Output the (X, Y) coordinate of the center of the cell containing the given text.  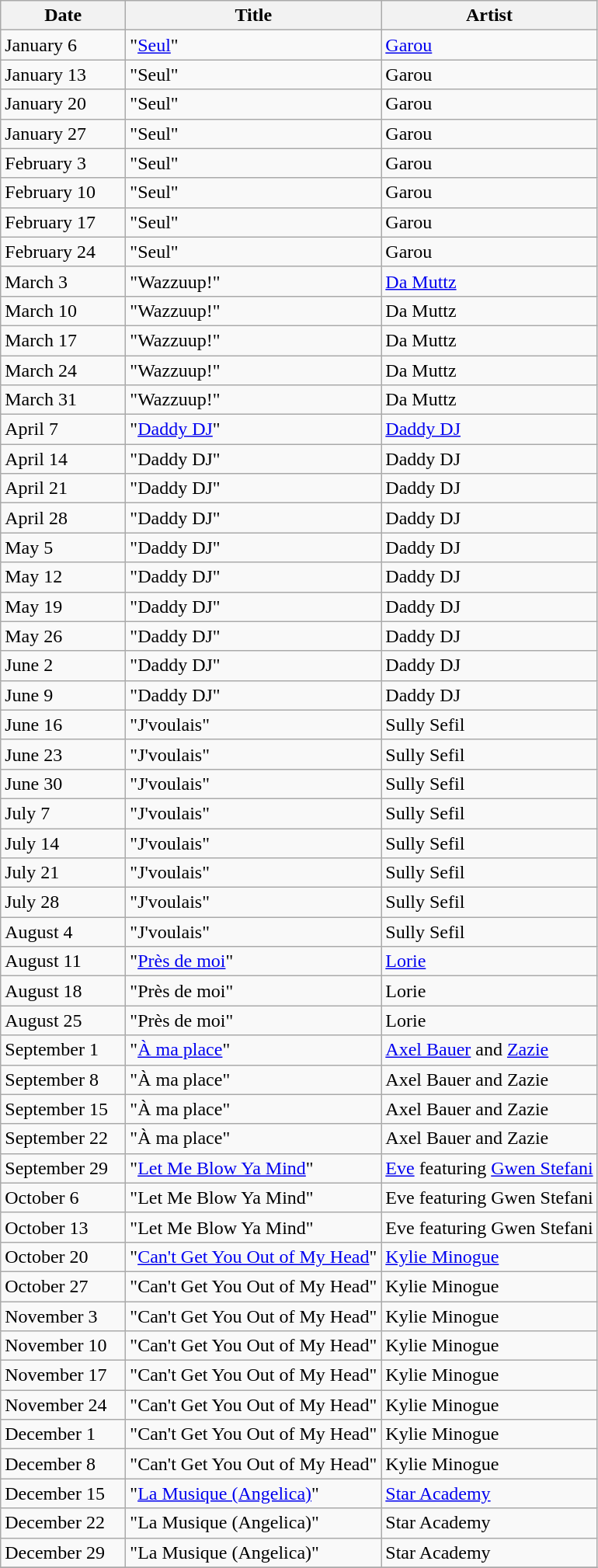
March 10 (64, 311)
May 19 (64, 607)
June 9 (64, 695)
January 20 (64, 104)
April 7 (64, 429)
July 21 (64, 873)
August 18 (64, 991)
June 2 (64, 666)
October 6 (64, 1198)
April 21 (64, 488)
December 1 (64, 1434)
October 20 (64, 1257)
April 28 (64, 518)
February 10 (64, 193)
September 8 (64, 1080)
June 23 (64, 754)
February 24 (64, 252)
October 27 (64, 1286)
January 27 (64, 134)
August 4 (64, 932)
February 17 (64, 222)
November 3 (64, 1316)
May 5 (64, 548)
July 14 (64, 843)
November 24 (64, 1405)
March 17 (64, 340)
November 10 (64, 1346)
Title (253, 16)
November 17 (64, 1375)
December 15 (64, 1493)
October 13 (64, 1227)
April 14 (64, 459)
February 3 (64, 163)
June 30 (64, 784)
January 13 (64, 75)
August 11 (64, 961)
Artist (489, 16)
December 22 (64, 1523)
September 1 (64, 1050)
September 15 (64, 1109)
March 24 (64, 370)
January 6 (64, 45)
Date (64, 16)
August 25 (64, 1020)
July 7 (64, 813)
May 26 (64, 636)
June 16 (64, 725)
March 31 (64, 400)
December 8 (64, 1464)
July 28 (64, 902)
September 29 (64, 1168)
March 3 (64, 281)
May 12 (64, 577)
December 29 (64, 1552)
September 22 (64, 1139)
